Pinpoint the cell where the given text exists, returning its (X, Y) midpoint coordinate. 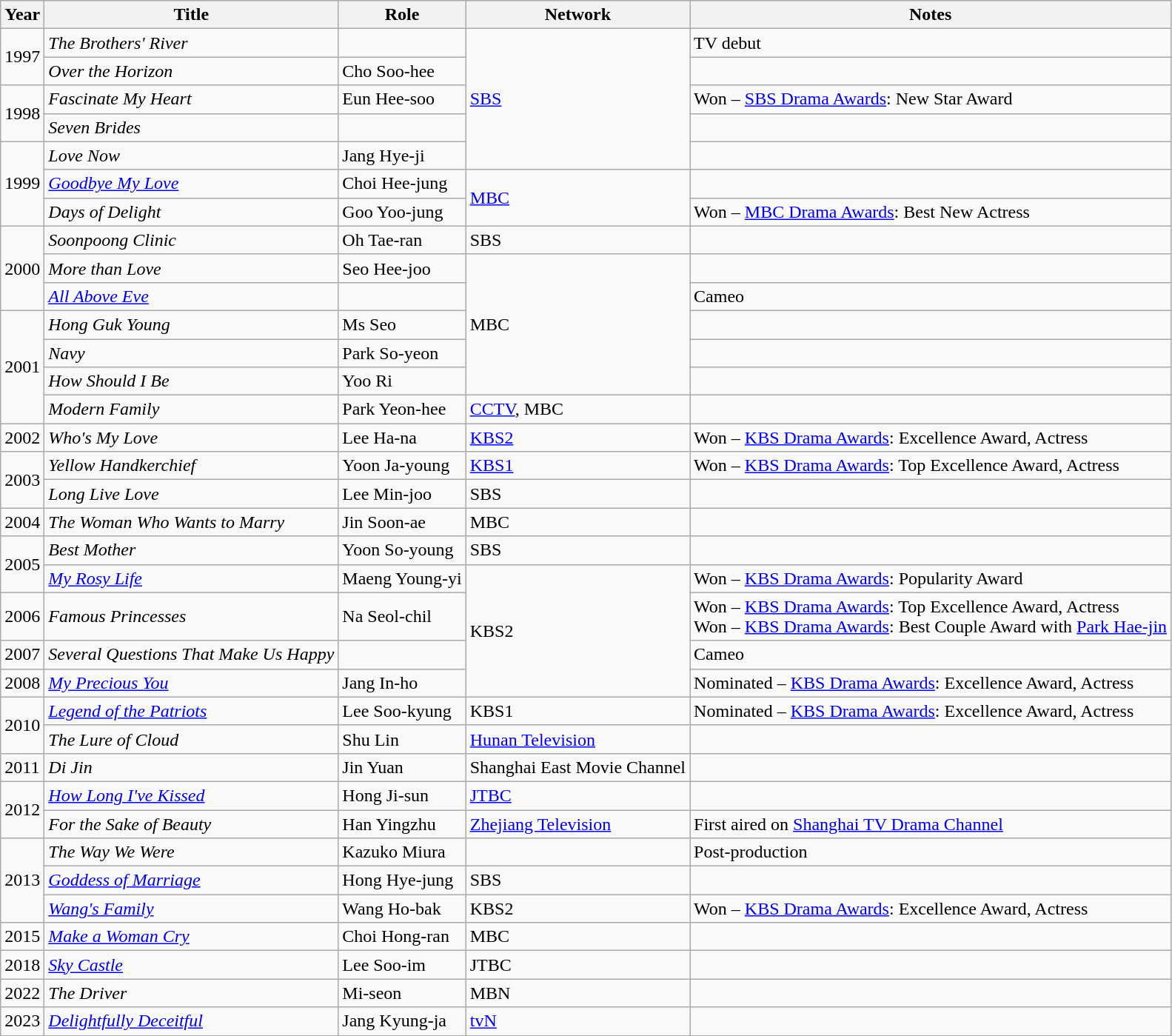
Mi-seon (402, 993)
More than Love (191, 268)
tvN (577, 1021)
Seven Brides (191, 127)
2005 (22, 564)
Jin Soon-ae (402, 522)
CCTV, MBC (577, 410)
Title (191, 15)
Legend of the Patriots (191, 711)
2018 (22, 965)
Yoon So-young (402, 550)
2000 (22, 268)
Hong Hye-jung (402, 880)
Goodbye My Love (191, 184)
2004 (22, 522)
Wang Ho-bak (402, 909)
2008 (22, 683)
The Lure of Cloud (191, 739)
Yoon Ja-young (402, 466)
The Driver (191, 993)
Ms Seo (402, 324)
2006 (22, 616)
Love Now (191, 156)
Network (577, 15)
Over the Horizon (191, 71)
Han Yingzhu (402, 824)
Lee Ha-na (402, 438)
Famous Princesses (191, 616)
Delightfully Deceitful (191, 1021)
Lee Soo-im (402, 965)
Zhejiang Television (577, 824)
Soonpoong Clinic (191, 240)
Notes (931, 15)
Several Questions That Make Us Happy (191, 655)
2011 (22, 767)
The Brothers' River (191, 43)
Year (22, 15)
Jin Yuan (402, 767)
2001 (22, 367)
2007 (22, 655)
Eun Hee-soo (402, 99)
2013 (22, 880)
Best Mother (191, 550)
Jang In-ho (402, 683)
How Should I Be (191, 381)
Sky Castle (191, 965)
Role (402, 15)
2003 (22, 480)
Make a Woman Cry (191, 937)
Won – SBS Drama Awards: New Star Award (931, 99)
Hong Guk Young (191, 324)
Choi Hee-jung (402, 184)
Jang Hye-ji (402, 156)
2015 (22, 937)
Days of Delight (191, 212)
My Precious You (191, 683)
Kazuko Miura (402, 852)
Won – KBS Drama Awards: Top Excellence Award, ActressWon – KBS Drama Awards: Best Couple Award with Park Hae-jin (931, 616)
Hunan Television (577, 739)
Jang Kyung-ja (402, 1021)
Cho Soo-hee (402, 71)
First aired on Shanghai TV Drama Channel (931, 824)
2022 (22, 993)
Choi Hong-ran (402, 937)
Wang's Family (191, 909)
2002 (22, 438)
Shu Lin (402, 739)
Lee Min-joo (402, 494)
2012 (22, 809)
Di Jin (191, 767)
Yellow Handkerchief (191, 466)
All Above Eve (191, 296)
How Long I've Kissed (191, 795)
Won – KBS Drama Awards: Popularity Award (931, 578)
Yoo Ri (402, 381)
Who's My Love (191, 438)
Na Seol-chil (402, 616)
1998 (22, 113)
Won – KBS Drama Awards: Top Excellence Award, Actress (931, 466)
MBN (577, 993)
Fascinate My Heart (191, 99)
Park So-yeon (402, 353)
1999 (22, 184)
My Rosy Life (191, 578)
Won – MBC Drama Awards: Best New Actress (931, 212)
Seo Hee-joo (402, 268)
Shanghai East Movie Channel (577, 767)
Navy (191, 353)
For the Sake of Beauty (191, 824)
Goo Yoo-jung (402, 212)
Modern Family (191, 410)
Long Live Love (191, 494)
Oh Tae-ran (402, 240)
The Woman Who Wants to Marry (191, 522)
Goddess of Marriage (191, 880)
Hong Ji-sun (402, 795)
Maeng Young-yi (402, 578)
2023 (22, 1021)
TV debut (931, 43)
Lee Soo-kyung (402, 711)
The Way We Were (191, 852)
2010 (22, 725)
Park Yeon-hee (402, 410)
Post-production (931, 852)
1997 (22, 57)
